Determine the [x, y] coordinate at the center of the cell enclosing the given text.  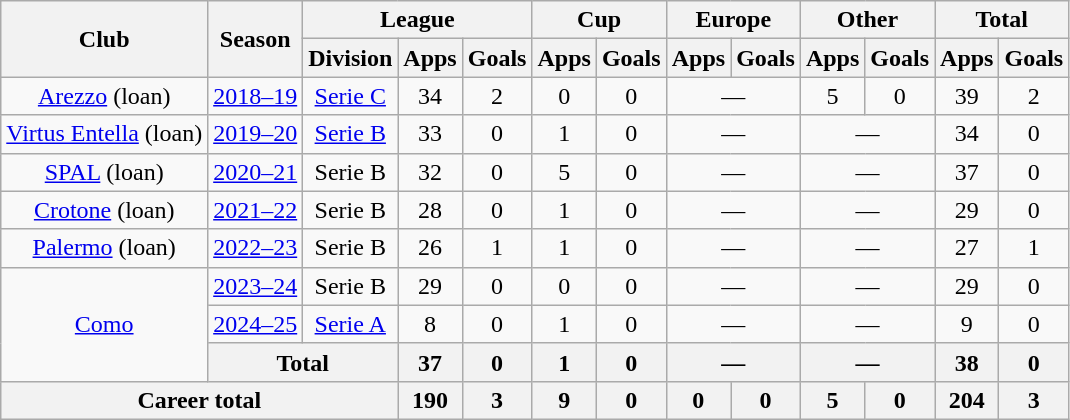
Arezzo (loan) [104, 96]
2019–20 [256, 134]
2020–21 [256, 172]
Como [104, 324]
Season [256, 39]
28 [430, 210]
Cup [599, 20]
Europe [733, 20]
27 [967, 248]
190 [430, 400]
39 [967, 96]
2022–23 [256, 248]
Serie A [350, 324]
33 [430, 134]
Serie C [350, 96]
Virtus Entella (loan) [104, 134]
8 [430, 324]
Career total [200, 400]
38 [967, 362]
204 [967, 400]
Club [104, 39]
SPAL (loan) [104, 172]
32 [430, 172]
Division [350, 58]
2021–22 [256, 210]
2018–19 [256, 96]
Palermo (loan) [104, 248]
League [418, 20]
2024–25 [256, 324]
Crotone (loan) [104, 210]
2023–24 [256, 286]
Other [867, 20]
26 [430, 248]
